Identify which cell holds the provided text, then report its [x, y] central coordinate. 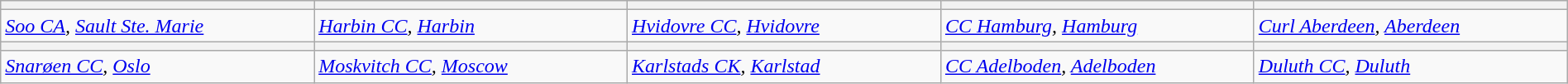
Soo CA, Sault Ste. Marie [157, 26]
CC Adelboden, Adelboden [1097, 67]
Karlstads CK, Karlstad [784, 67]
CC Hamburg, Hamburg [1097, 26]
Hvidovre CC, Hvidovre [784, 26]
Snarøen CC, Oslo [157, 67]
Curl Aberdeen, Aberdeen [1411, 26]
Harbin CC, Harbin [471, 26]
Duluth CC, Duluth [1411, 67]
Moskvitch CC, Moscow [471, 67]
